Pinpoint the cell where the given text exists, returning its (X, Y) midpoint coordinate. 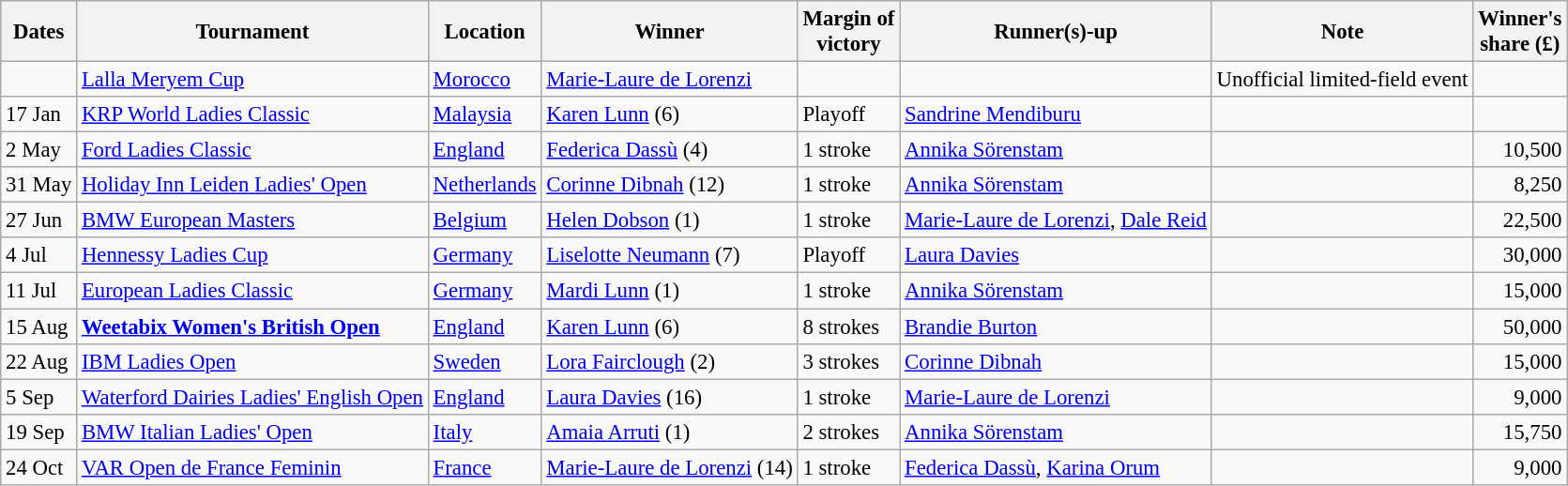
Netherlands (484, 185)
Laura Davies (16) (670, 397)
Belgium (484, 220)
3 strokes (848, 361)
Helen Dobson (1) (670, 220)
Liselotte Neumann (7) (670, 256)
Marie-Laure de Lorenzi, Dale Reid (1057, 220)
VAR Open de France Feminin (253, 467)
24 Oct (39, 467)
15,750 (1520, 432)
19 Sep (39, 432)
Ford Ladies Classic (253, 150)
Amaia Arruti (1) (670, 432)
8 strokes (848, 327)
2 May (39, 150)
Unofficial limited-field event (1342, 80)
11 Jul (39, 291)
Winner (670, 32)
8,250 (1520, 185)
Lora Fairclough (2) (670, 361)
BMW Italian Ladies' Open (253, 432)
Corinne Dibnah (1057, 361)
27 Jun (39, 220)
Dates (39, 32)
Tournament (253, 32)
Malaysia (484, 114)
50,000 (1520, 327)
European Ladies Classic (253, 291)
Morocco (484, 80)
10,500 (1520, 150)
KRP World Ladies Classic (253, 114)
Note (1342, 32)
BMW European Masters (253, 220)
Federica Dassù, Karina Orum (1057, 467)
Margin ofvictory (848, 32)
31 May (39, 185)
4 Jul (39, 256)
IBM Ladies Open (253, 361)
Holiday Inn Leiden Ladies' Open (253, 185)
Laura Davies (1057, 256)
Brandie Burton (1057, 327)
22,500 (1520, 220)
Location (484, 32)
Runner(s)-up (1057, 32)
Weetabix Women's British Open (253, 327)
Mardi Lunn (1) (670, 291)
5 Sep (39, 397)
Hennessy Ladies Cup (253, 256)
2 strokes (848, 432)
France (484, 467)
Lalla Meryem Cup (253, 80)
Corinne Dibnah (12) (670, 185)
Sweden (484, 361)
Winner'sshare (£) (1520, 32)
Sandrine Mendiburu (1057, 114)
Italy (484, 432)
15 Aug (39, 327)
30,000 (1520, 256)
Waterford Dairies Ladies' English Open (253, 397)
Marie-Laure de Lorenzi (14) (670, 467)
Federica Dassù (4) (670, 150)
17 Jan (39, 114)
22 Aug (39, 361)
